Find where the given text appears and provide that cell's center as [X, Y] coordinate. 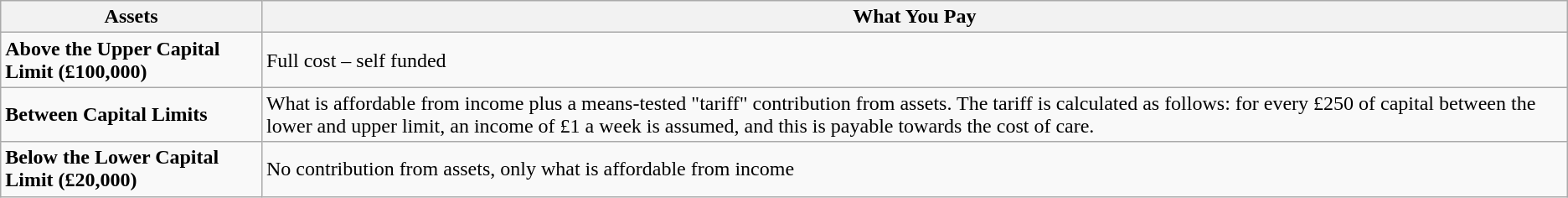
Below the Lower Capital Limit (£20,000) [132, 169]
Above the Upper Capital Limit (£100,000) [132, 60]
Assets [132, 17]
No contribution from assets, only what is affordable from income [915, 169]
Between Capital Limits [132, 114]
Full cost – self funded [915, 60]
What You Pay [915, 17]
